From the cell containing the given text, extract its center point as [X, Y] coordinate. 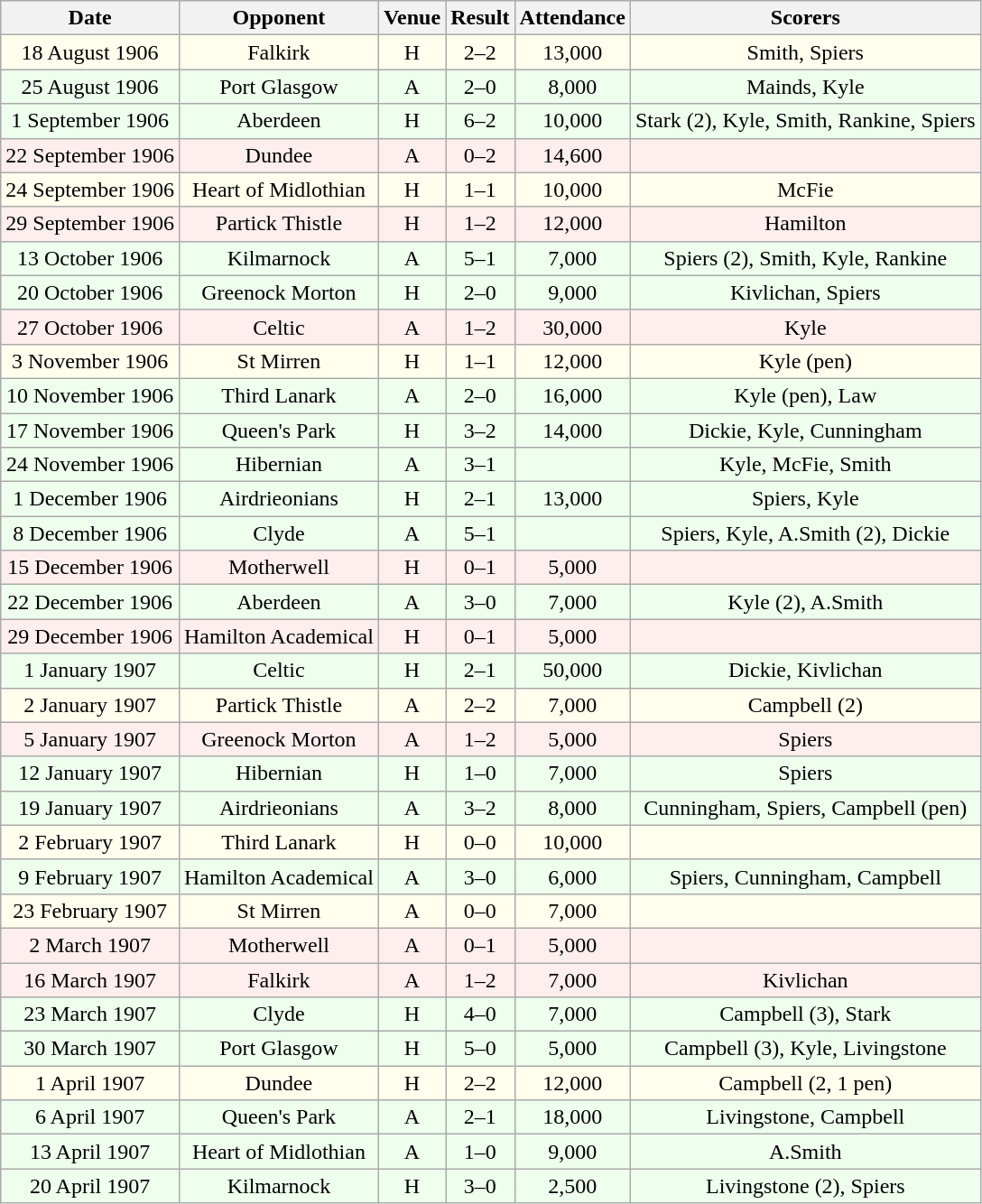
Campbell (2) [805, 705]
Venue [412, 18]
30,000 [572, 327]
3 November 1906 [90, 361]
5–0 [480, 1049]
Kivlichan, Spiers [805, 292]
2 February 1907 [90, 842]
3–1 [480, 465]
16 March 1907 [90, 979]
Date [90, 18]
Livingstone, Campbell [805, 1117]
30 March 1907 [90, 1049]
10 November 1906 [90, 395]
Smith, Spiers [805, 52]
29 September 1906 [90, 224]
20 October 1906 [90, 292]
8 December 1906 [90, 533]
18,000 [572, 1117]
Cunningham, Spiers, Campbell (pen) [805, 808]
19 January 1907 [90, 808]
18 August 1906 [90, 52]
Kyle (pen) [805, 361]
14,600 [572, 155]
29 December 1906 [90, 636]
Campbell (2, 1 pen) [805, 1083]
Result [480, 18]
Hamilton [805, 224]
McFie [805, 190]
1 January 1907 [90, 671]
4–0 [480, 1014]
2 January 1907 [90, 705]
Opponent [278, 18]
Spiers, Kyle [805, 499]
1 December 1906 [90, 499]
Mainds, Kyle [805, 87]
6,000 [572, 876]
Stark (2), Kyle, Smith, Rankine, Spiers [805, 121]
9 February 1907 [90, 876]
Dickie, Kivlichan [805, 671]
13 October 1906 [90, 258]
25 August 1906 [90, 87]
13 April 1907 [90, 1152]
Kyle (pen), Law [805, 395]
2,500 [572, 1186]
Dickie, Kyle, Cunningham [805, 431]
20 April 1907 [90, 1186]
15 December 1906 [90, 568]
23 March 1907 [90, 1014]
2 March 1907 [90, 945]
Kyle, McFie, Smith [805, 465]
5 January 1907 [90, 739]
27 October 1906 [90, 327]
0–2 [480, 155]
6–2 [480, 121]
Kyle (2), A.Smith [805, 602]
22 December 1906 [90, 602]
Attendance [572, 18]
6 April 1907 [90, 1117]
14,000 [572, 431]
Campbell (3), Stark [805, 1014]
16,000 [572, 395]
Spiers, Cunningham, Campbell [805, 876]
1 April 1907 [90, 1083]
Kyle [805, 327]
24 November 1906 [90, 465]
1 September 1906 [90, 121]
12 January 1907 [90, 773]
50,000 [572, 671]
17 November 1906 [90, 431]
Campbell (3), Kyle, Livingstone [805, 1049]
Scorers [805, 18]
22 September 1906 [90, 155]
Livingstone (2), Spiers [805, 1186]
Spiers (2), Smith, Kyle, Rankine [805, 258]
23 February 1907 [90, 911]
Kivlichan [805, 979]
A.Smith [805, 1152]
Spiers, Kyle, A.Smith (2), Dickie [805, 533]
24 September 1906 [90, 190]
